Determine the [X, Y] coordinate at the center of the cell enclosing the given text.  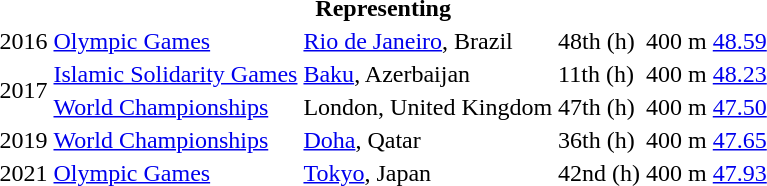
London, United Kingdom [428, 107]
Baku, Azerbaijan [428, 74]
36th (h) [600, 140]
Olympic Games [176, 41]
47th (h) [600, 107]
Doha, Qatar [428, 140]
48th (h) [600, 41]
11th (h) [600, 74]
Islamic Solidarity Games [176, 74]
Rio de Janeiro, Brazil [428, 41]
